Scan for the cell matching the given text and deliver its [x, y] coordinate at center. 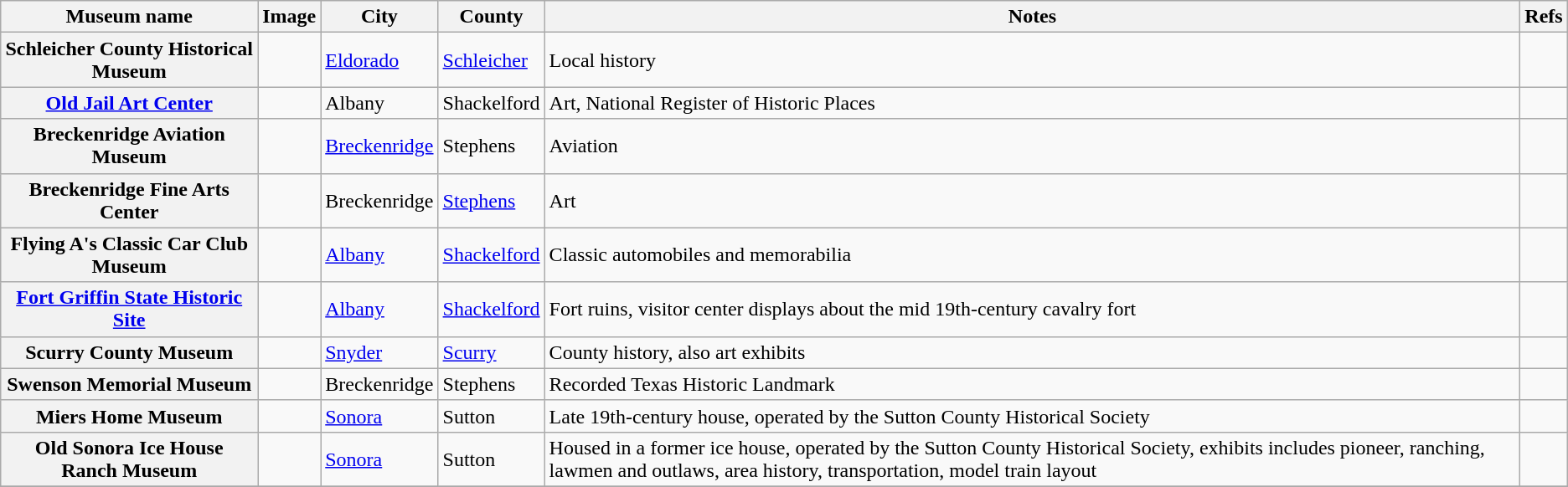
County history, also art exhibits [1032, 352]
Image [290, 17]
Fort Griffin State Historic Site [129, 310]
Snyder [379, 352]
Scurry [491, 352]
Old Sonora Ice House Ranch Museum [129, 459]
Aviation [1032, 146]
Museum name [129, 17]
Old Jail Art Center [129, 103]
City [379, 17]
Notes [1032, 17]
Art [1032, 201]
Late 19th-century house, operated by the Sutton County Historical Society [1032, 416]
Refs [1544, 17]
Eldorado [379, 60]
Schleicher County Historical Museum [129, 60]
Art, National Register of Historic Places [1032, 103]
Fort ruins, visitor center displays about the mid 19th-century cavalry fort [1032, 310]
County [491, 17]
Scurry County Museum [129, 352]
Classic automobiles and memorabilia [1032, 254]
Recorded Texas Historic Landmark [1032, 384]
Miers Home Museum [129, 416]
Flying A's Classic Car Club Museum [129, 254]
Swenson Memorial Museum [129, 384]
Breckenridge Aviation Museum [129, 146]
Local history [1032, 60]
Breckenridge Fine Arts Center [129, 201]
Schleicher [491, 60]
